Determine the [x, y] coordinate at the center of the cell enclosing the given text.  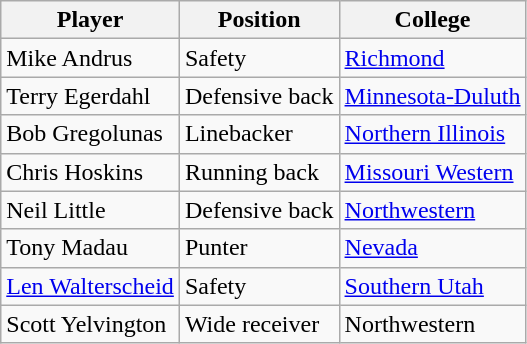
Player [90, 20]
Nevada [432, 248]
Wide receiver [259, 324]
Scott Yelvington [90, 324]
Tony Madau [90, 248]
Richmond [432, 58]
Neil Little [90, 210]
Bob Gregolunas [90, 134]
Running back [259, 172]
Len Walterscheid [90, 286]
Southern Utah [432, 286]
Terry Egerdahl [90, 96]
Missouri Western [432, 172]
College [432, 20]
Northern Illinois [432, 134]
Punter [259, 248]
Mike Andrus [90, 58]
Chris Hoskins [90, 172]
Position [259, 20]
Linebacker [259, 134]
Minnesota-Duluth [432, 96]
